Extract the [x, y] coordinate from the center of the cell holding the provided text.  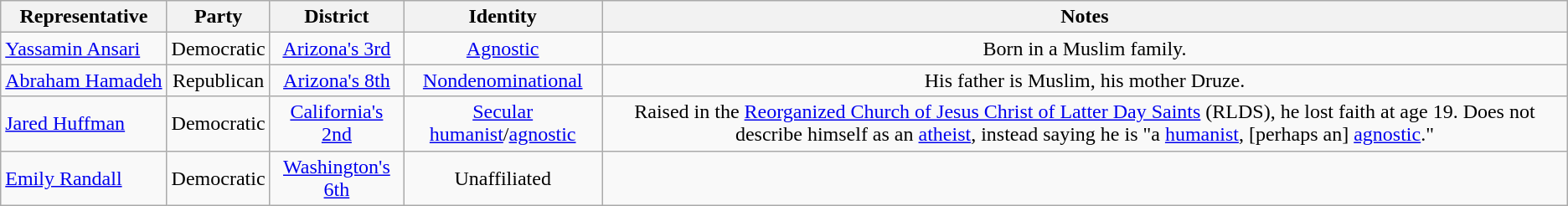
Republican [218, 80]
Born in a Muslim family. [1086, 49]
Party [218, 17]
Identity [503, 17]
Washington's 6th [337, 178]
Nondenominational [503, 80]
Jared Huffman [84, 124]
Agnostic [503, 49]
Emily Randall [84, 178]
Abraham Hamadeh [84, 80]
His father is Muslim, his mother Druze. [1086, 80]
Arizona's 8th [337, 80]
Representative [84, 17]
Unaffiliated [503, 178]
District [337, 17]
Arizona's 3rd [337, 49]
Yassamin Ansari [84, 49]
California's 2nd [337, 124]
Notes [1086, 17]
Secular humanist/agnostic [503, 124]
